For the text-containing cell, return its midpoint in (x, y) coordinate format. 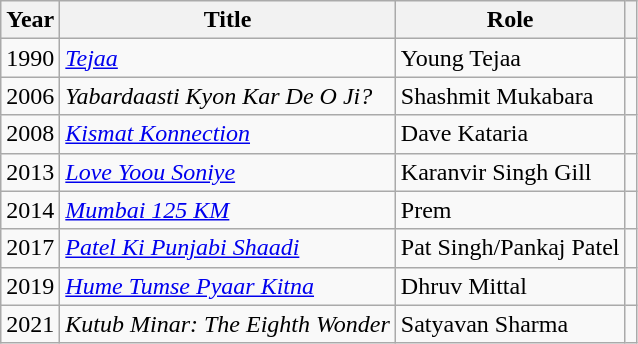
Mumbai 125 KM (228, 210)
2006 (30, 96)
Pat Singh/Pankaj Patel (510, 248)
2019 (30, 286)
Title (228, 20)
Dave Kataria (510, 134)
1990 (30, 58)
Satyavan Sharma (510, 324)
2017 (30, 248)
2008 (30, 134)
Love Yoou Soniye (228, 172)
Role (510, 20)
Young Tejaa (510, 58)
Kismat Konnection (228, 134)
Hume Tumse Pyaar Kitna (228, 286)
Dhruv Mittal (510, 286)
Yabardaasti Kyon Kar De O Ji? (228, 96)
Year (30, 20)
Karanvir Singh Gill (510, 172)
Shashmit Mukabara (510, 96)
2014 (30, 210)
Tejaa (228, 58)
2021 (30, 324)
Patel Ki Punjabi Shaadi (228, 248)
Prem (510, 210)
Kutub Minar: The Eighth Wonder (228, 324)
2013 (30, 172)
